Scan for the cell matching the given text and deliver its (x, y) coordinate at center. 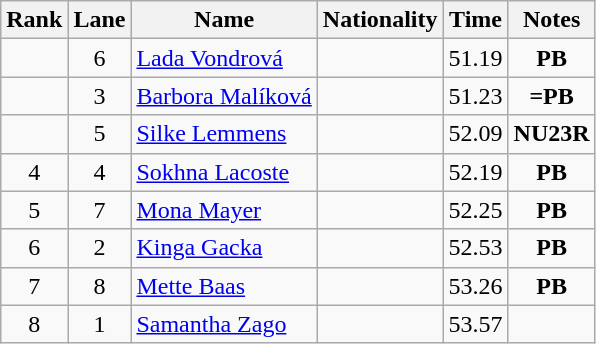
51.19 (476, 58)
2 (100, 248)
52.53 (476, 248)
3 (100, 96)
52.19 (476, 172)
1 (100, 324)
NU23R (552, 134)
Rank (34, 20)
Mona Mayer (224, 210)
Mette Baas (224, 286)
53.26 (476, 286)
Lane (100, 20)
Name (224, 20)
Nationality (380, 20)
Barbora Malíková (224, 96)
Kinga Gacka (224, 248)
51.23 (476, 96)
Samantha Zago (224, 324)
=PB (552, 96)
52.09 (476, 134)
53.57 (476, 324)
Silke Lemmens (224, 134)
Time (476, 20)
Lada Vondrová (224, 58)
52.25 (476, 210)
Sokhna Lacoste (224, 172)
Notes (552, 20)
